Search for the cell housing the specified text and yield its (X, Y) center coordinate. 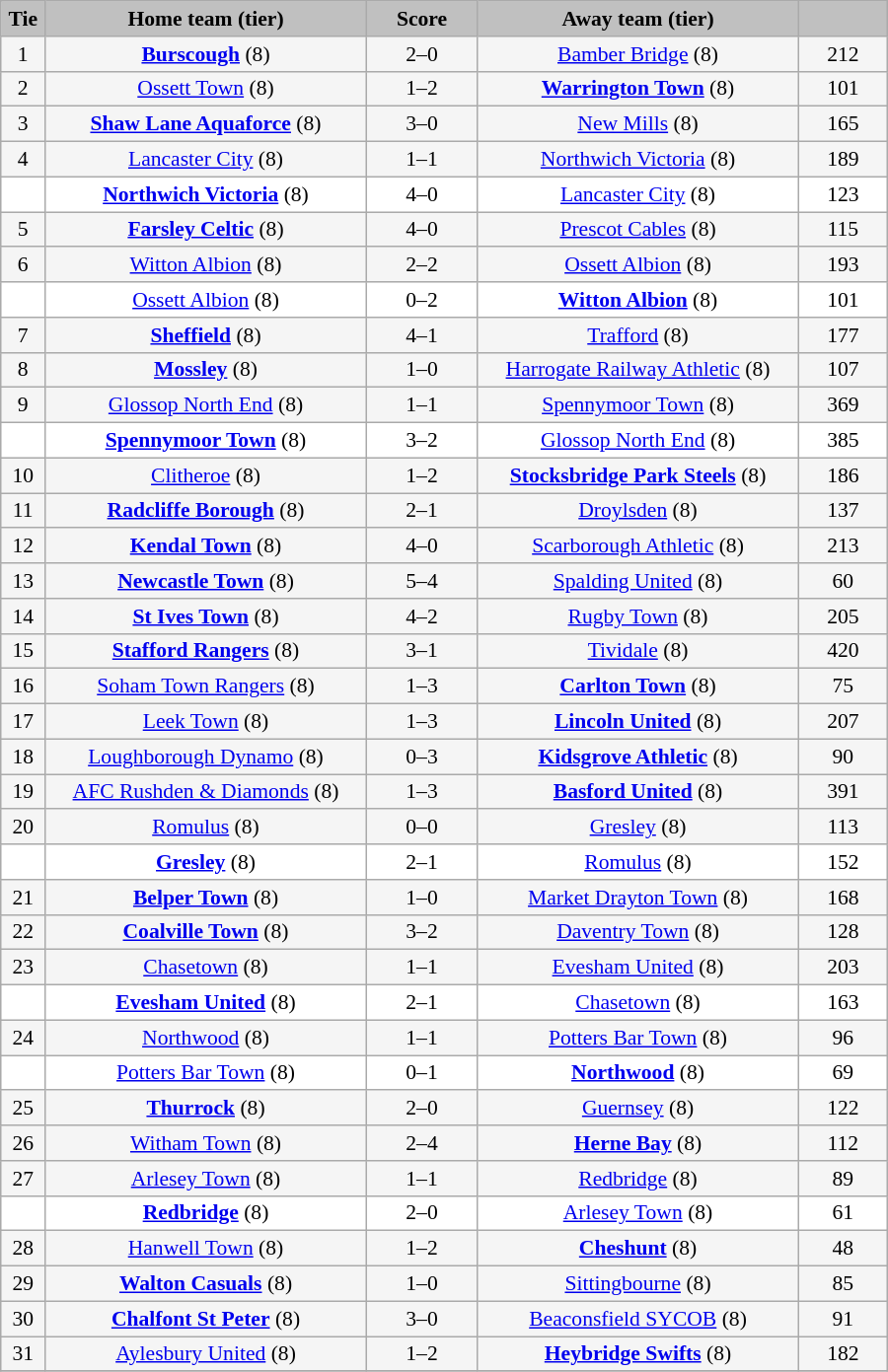
90 (843, 757)
27 (24, 1179)
23 (24, 968)
3–1 (421, 651)
205 (843, 616)
Belper Town (8) (206, 898)
4–2 (421, 616)
New Mills (8) (638, 124)
1 (24, 54)
212 (843, 54)
115 (843, 230)
96 (843, 1038)
Ossett Town (8) (206, 89)
24 (24, 1038)
Stocksbridge Park Steels (8) (638, 475)
Spalding United (8) (638, 581)
168 (843, 898)
Hanwell Town (8) (206, 1249)
391 (843, 792)
Carlton Town (8) (638, 686)
Kidsgrove Athletic (8) (638, 757)
Herne Bay (8) (638, 1143)
7 (24, 335)
3 (24, 124)
Home team (tier) (206, 19)
Sheffield (8) (206, 335)
4 (24, 160)
385 (843, 441)
Radcliffe Borough (8) (206, 511)
113 (843, 828)
123 (843, 194)
Chalfont St Peter (8) (206, 1319)
Droylsden (8) (638, 511)
Farsley Celtic (8) (206, 230)
Newcastle Town (8) (206, 581)
0–3 (421, 757)
28 (24, 1249)
17 (24, 722)
18 (24, 757)
Soham Town Rangers (8) (206, 686)
48 (843, 1249)
11 (24, 511)
19 (24, 792)
Market Drayton Town (8) (638, 898)
112 (843, 1143)
Beaconsfield SYCOB (8) (638, 1319)
213 (843, 546)
122 (843, 1109)
137 (843, 511)
6 (24, 265)
Stafford Rangers (8) (206, 651)
Heybridge Swifts (8) (638, 1354)
Bamber Bridge (8) (638, 54)
Daventry Town (8) (638, 932)
Harrogate Railway Athletic (8) (638, 370)
107 (843, 370)
91 (843, 1319)
Mossley (8) (206, 370)
2–2 (421, 265)
369 (843, 405)
Score (421, 19)
5 (24, 230)
128 (843, 932)
Prescot Cables (8) (638, 230)
12 (24, 546)
69 (843, 1073)
163 (843, 1003)
St Ives Town (8) (206, 616)
Away team (tier) (638, 19)
5–4 (421, 581)
13 (24, 581)
203 (843, 968)
4–1 (421, 335)
152 (843, 862)
Burscough (8) (206, 54)
20 (24, 828)
29 (24, 1284)
14 (24, 616)
Warrington Town (8) (638, 89)
Scarborough Athletic (8) (638, 546)
189 (843, 160)
165 (843, 124)
Tie (24, 19)
2–4 (421, 1143)
Guernsey (8) (638, 1109)
Rugby Town (8) (638, 616)
207 (843, 722)
60 (843, 581)
8 (24, 370)
Thurrock (8) (206, 1109)
26 (24, 1143)
Walton Casuals (8) (206, 1284)
Loughborough Dynamo (8) (206, 757)
Coalville Town (8) (206, 932)
22 (24, 932)
Trafford (8) (638, 335)
177 (843, 335)
182 (843, 1354)
Cheshunt (8) (638, 1249)
193 (843, 265)
30 (24, 1319)
2 (24, 89)
Sittingbourne (8) (638, 1284)
61 (843, 1213)
Basford United (8) (638, 792)
186 (843, 475)
Shaw Lane Aquaforce (8) (206, 124)
15 (24, 651)
21 (24, 898)
Lincoln United (8) (638, 722)
0–2 (421, 300)
Clitheroe (8) (206, 475)
85 (843, 1284)
9 (24, 405)
420 (843, 651)
16 (24, 686)
Tividale (8) (638, 651)
Kendal Town (8) (206, 546)
Leek Town (8) (206, 722)
31 (24, 1354)
AFC Rushden & Diamonds (8) (206, 792)
0–0 (421, 828)
Aylesbury United (8) (206, 1354)
89 (843, 1179)
10 (24, 475)
25 (24, 1109)
0–1 (421, 1073)
Witham Town (8) (206, 1143)
75 (843, 686)
